Extract the (X, Y) coordinate from the center of the cell holding the provided text.  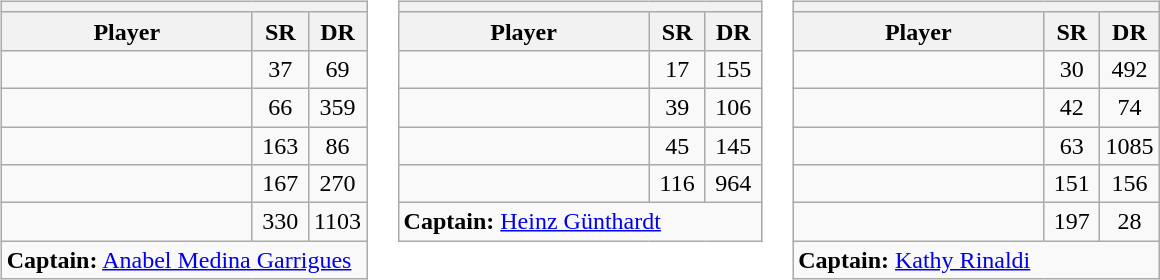
156 (1130, 184)
17 (677, 69)
Captain: Anabel Medina Garrigues (184, 260)
116 (677, 184)
330 (280, 222)
492 (1130, 69)
74 (1130, 107)
Captain: Heinz Günthardt (580, 222)
86 (337, 145)
359 (337, 107)
197 (1072, 222)
69 (337, 69)
63 (1072, 145)
42 (1072, 107)
155 (733, 69)
145 (733, 145)
66 (280, 107)
28 (1130, 222)
1103 (337, 222)
45 (677, 145)
167 (280, 184)
106 (733, 107)
163 (280, 145)
151 (1072, 184)
39 (677, 107)
30 (1072, 69)
Captain: Kathy Rinaldi (976, 260)
37 (280, 69)
1085 (1130, 145)
270 (337, 184)
964 (733, 184)
